Provide the [X, Y] coordinate of the cell's center where the given text is located.  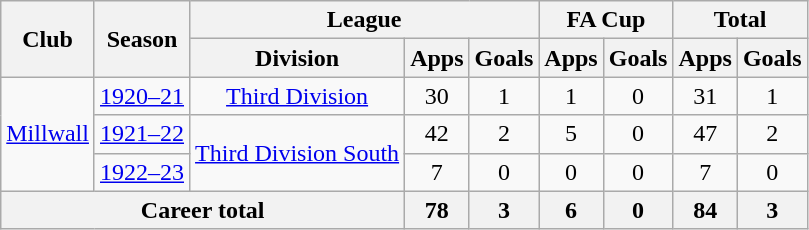
Total [740, 20]
47 [705, 134]
Career total [203, 210]
1920–21 [142, 96]
Club [48, 39]
42 [437, 134]
Third Division [298, 96]
Millwall [48, 134]
1921–22 [142, 134]
Season [142, 39]
Division [298, 58]
31 [705, 96]
30 [437, 96]
5 [571, 134]
1922–23 [142, 172]
84 [705, 210]
Third Division South [298, 153]
6 [571, 210]
League [364, 20]
FA Cup [606, 20]
78 [437, 210]
